From the cell containing the given text, extract its center point as [X, Y] coordinate. 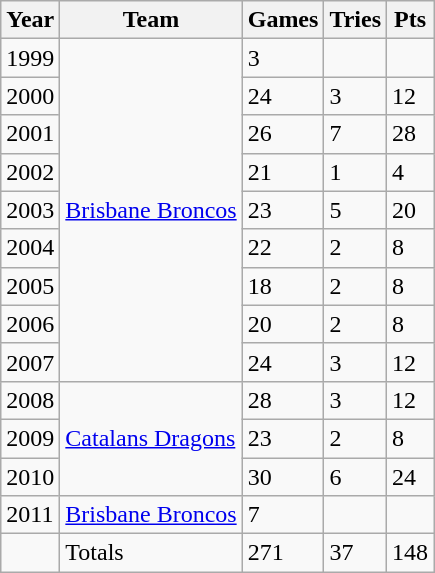
21 [283, 172]
2001 [30, 134]
2011 [30, 515]
2009 [30, 438]
2008 [30, 400]
37 [356, 553]
4 [410, 172]
Team [151, 20]
2004 [30, 248]
2005 [30, 286]
Tries [356, 20]
1 [356, 172]
Catalans Dragons [151, 438]
1999 [30, 58]
26 [283, 134]
2002 [30, 172]
2003 [30, 210]
Pts [410, 20]
Games [283, 20]
30 [283, 477]
2007 [30, 362]
Totals [151, 553]
6 [356, 477]
2000 [30, 96]
2006 [30, 324]
18 [283, 286]
271 [283, 553]
Year [30, 20]
22 [283, 248]
5 [356, 210]
148 [410, 553]
2010 [30, 477]
